From the cell containing the given text, extract its center point as [x, y] coordinate. 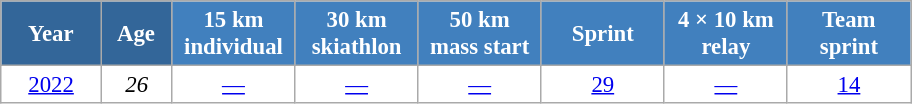
26 [136, 85]
Year [52, 34]
Team sprint [848, 34]
29 [602, 85]
50 km mass start [480, 34]
Age [136, 34]
2022 [52, 85]
Sprint [602, 34]
4 × 10 km relay [726, 34]
30 km skiathlon [356, 34]
15 km individual [234, 34]
14 [848, 85]
